Return the (x, y) coordinate for the center point of the cell that contains the specified text.  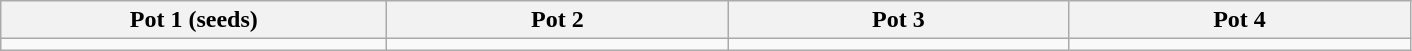
Pot 2 (558, 20)
Pot 1 (seeds) (194, 20)
Pot 3 (898, 20)
Pot 4 (1240, 20)
